From the cell containing the given text, extract its center point as (X, Y) coordinate. 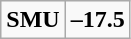
SMU (33, 19)
–17.5 (98, 19)
